Scan for the cell matching the given text and deliver its [x, y] coordinate at center. 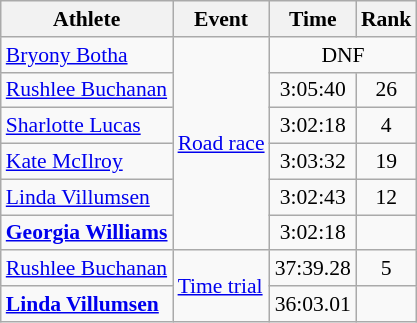
19 [386, 162]
DNF [344, 55]
5 [386, 269]
Time trial [222, 286]
Athlete [87, 19]
36:03.01 [313, 304]
3:03:32 [313, 162]
Kate McIlroy [87, 162]
Sharlotte Lucas [87, 126]
12 [386, 197]
Road race [222, 144]
Bryony Botha [87, 55]
4 [386, 126]
Rank [386, 19]
Georgia Williams [87, 233]
3:02:43 [313, 197]
26 [386, 90]
3:05:40 [313, 90]
Time [313, 19]
37:39.28 [313, 269]
Event [222, 19]
